From the cell containing the given text, extract its center point as (X, Y) coordinate. 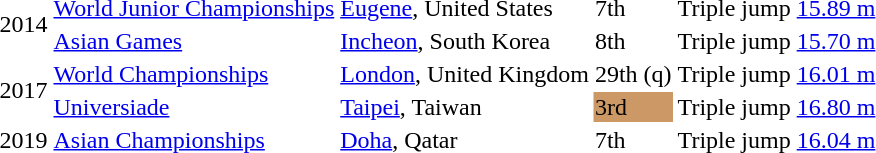
Universiade (194, 107)
London, United Kingdom (465, 74)
World Championships (194, 74)
Asian Games (194, 41)
3rd (633, 107)
8th (633, 41)
29th (q) (633, 74)
Taipei, Taiwan (465, 107)
Incheon, South Korea (465, 41)
